Provide the (X, Y) coordinate of the cell's center where the given text is located.  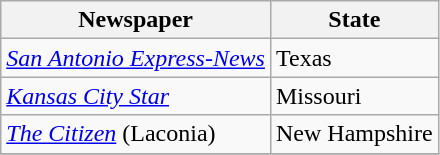
Newspaper (136, 20)
San Antonio Express-News (136, 58)
Texas (354, 58)
New Hampshire (354, 134)
The Citizen (Laconia) (136, 134)
Missouri (354, 96)
State (354, 20)
Kansas City Star (136, 96)
